From the cell containing the given text, extract its center point as [X, Y] coordinate. 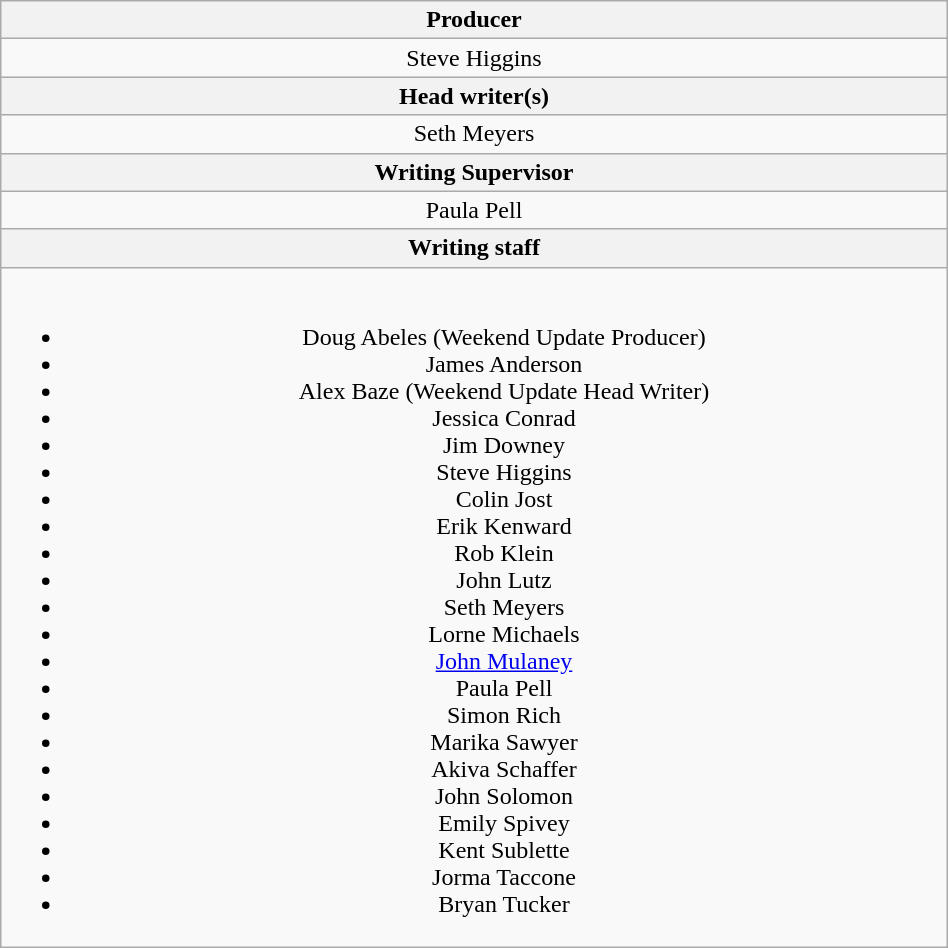
Writing staff [474, 248]
Producer [474, 20]
Writing Supervisor [474, 172]
Paula Pell [474, 210]
Steve Higgins [474, 58]
Head writer(s) [474, 96]
Seth Meyers [474, 134]
